Extract the [x, y] coordinate from the center of the cell holding the provided text.  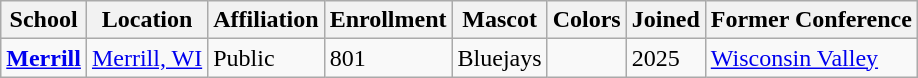
Former Conference [811, 20]
Joined [666, 20]
School [44, 20]
Bluejays [500, 58]
Colors [586, 20]
801 [388, 58]
Merrill, WI [146, 58]
2025 [666, 58]
Wisconsin Valley [811, 58]
Affiliation [266, 20]
Location [146, 20]
Merrill [44, 58]
Public [266, 58]
Mascot [500, 20]
Enrollment [388, 20]
